Output the (x, y) coordinate of the center of the cell containing the given text.  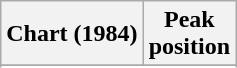
Chart (1984) (72, 34)
Peakposition (189, 34)
